Return [x, y] of the center of cell containing provided text 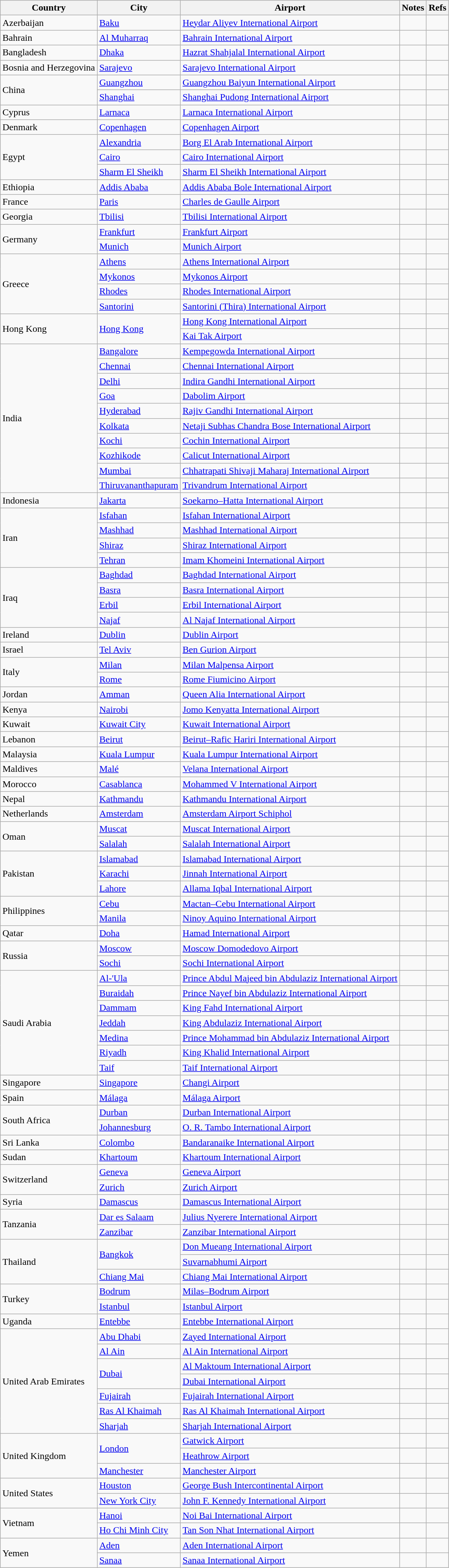
Mykonos [139, 276]
Islamabad International Airport [290, 859]
Julius Nyerere International Airport [290, 1217]
Muscat International Airport [290, 829]
Cochin International Airport [290, 441]
Aden International Airport [290, 1545]
Milan [139, 665]
Zayed International Airport [290, 1336]
Denmark [49, 127]
Colombo [139, 1142]
Cyprus [49, 112]
Copenhagen Airport [290, 127]
Guangzhou Baiyun International Airport [290, 82]
Moscow [139, 948]
George Bush Intercontinental Airport [290, 1486]
Entebbe [139, 1321]
Hazrat Shahjalal International Airport [290, 53]
Uganda [49, 1321]
Kochi [139, 441]
Saudi Arabia [49, 1023]
Don Mueang International Airport [290, 1247]
Amsterdam Airport Schiphol [290, 814]
Salalah International Airport [290, 844]
Kuwait City [139, 724]
Isfahan International Airport [290, 515]
Rome Fiumicino Airport [290, 680]
Suvarnabhumi Airport [290, 1262]
Dublin [139, 635]
Ninoy Aquino International Airport [290, 919]
Jakarta [139, 500]
Istanbul Airport [290, 1306]
France [49, 202]
City [139, 8]
Dhaka [139, 53]
Trivandrum International Airport [290, 486]
Isfahan [139, 515]
Athens [139, 262]
Muscat [139, 829]
Kuala Lumpur [139, 754]
Cebu [139, 903]
Jinnah International Airport [290, 873]
Queen Alia International Airport [290, 695]
Sarajevo International Airport [290, 67]
Casablanca [139, 784]
Switzerland [49, 1180]
Khartoum [139, 1157]
Manila [139, 919]
Spain [49, 1097]
Moscow Domodedovo Airport [290, 948]
Ben Gurion Airport [290, 649]
Kenya [49, 709]
Copenhagen [139, 127]
Sharm El Sheikh International Airport [290, 172]
Bandaranaike International Airport [290, 1142]
Milan Malpensa Airport [290, 665]
New York City [139, 1501]
Baghdad [139, 575]
Mashhad [139, 530]
Kuala Lumpur International Airport [290, 754]
King Fahd International Airport [290, 1008]
Erbil International Airport [290, 605]
Málaga [139, 1097]
Vietnam [49, 1523]
Amman [139, 695]
Al Ain [139, 1351]
Israel [49, 649]
Velana International Airport [290, 769]
Tan Son Nhat International Airport [290, 1530]
Tbilisi International Airport [290, 217]
Morocco [49, 784]
India [49, 418]
Ras Al Khaimah International Airport [290, 1411]
Greece [49, 284]
Geneva [139, 1172]
Rhodes [139, 291]
Ho Chi Minh City [139, 1530]
Russia [49, 956]
Nairobi [139, 709]
Syria [49, 1202]
Manchester [139, 1471]
Kai Tak Airport [290, 336]
Manchester Airport [290, 1471]
Malaysia [49, 754]
Taif [139, 1068]
Mykonos Airport [290, 276]
Refs [437, 8]
Riyadh [139, 1053]
Dubai International Airport [290, 1381]
Hanoi [139, 1515]
Italy [49, 672]
Paris [139, 202]
Bodrum [139, 1292]
Baku [139, 23]
Fujairah [139, 1396]
Sanaa [139, 1560]
Tehran [139, 560]
Heydar Aliyev International Airport [290, 23]
O. R. Tambo International Airport [290, 1127]
Oman [49, 836]
Ireland [49, 635]
United Arab Emirates [49, 1381]
Yemen [49, 1553]
John F. Kennedy International Airport [290, 1501]
Johannesburg [139, 1127]
Málaga Airport [290, 1097]
Kolkata [139, 426]
Malé [139, 769]
Indira Gandhi International Airport [290, 381]
Sarajevo [139, 67]
Durban [139, 1112]
Delhi [139, 381]
Sochi International Airport [290, 963]
Salalah [139, 844]
Chennai [139, 366]
Jeddah [139, 1023]
Indonesia [49, 500]
Fujairah International Airport [290, 1396]
Prince Mohammad bin Abdulaziz International Airport [290, 1038]
Tbilisi [139, 217]
Addis Ababa [139, 187]
Shiraz International Airport [290, 545]
Pakistan [49, 873]
Milas–Bodrum Airport [290, 1292]
Sri Lanka [49, 1142]
Najaf [139, 620]
Beirut [139, 739]
Shanghai [139, 97]
Ras Al Khaimah [139, 1411]
Nepal [49, 799]
Tel Aviv [139, 649]
Santorini (Thira) International Airport [290, 306]
United States [49, 1493]
Al Ain International Airport [290, 1351]
Ethiopia [49, 187]
Larnaca International Airport [290, 112]
Shiraz [139, 545]
Azerbaijan [49, 23]
Zanzibar International Airport [290, 1232]
Frankfurt [139, 232]
Aden [139, 1545]
Mohammed V International Airport [290, 784]
Buraidah [139, 993]
Qatar [49, 933]
King Khalid International Airport [290, 1053]
Sanaa International Airport [290, 1560]
Dubai [139, 1373]
Airport [290, 8]
Sharjah International Airport [290, 1426]
Hong Kong International Airport [290, 321]
Al-'Ula [139, 978]
Mactan–Cebu International Airport [290, 903]
Doha [139, 933]
Imam Khomeini International Airport [290, 560]
Dar es Salaam [139, 1217]
Guangzhou [139, 82]
Houston [139, 1486]
Notes [413, 8]
Islamabad [139, 859]
Netherlands [49, 814]
Munich [139, 247]
Al Najaf International Airport [290, 620]
Zurich [139, 1187]
Bangkok [139, 1254]
Bahrain International Airport [290, 38]
Gatwick Airport [290, 1441]
Kempegowda International Airport [290, 351]
Sudan [49, 1157]
Beirut–Rafic Hariri International Airport [290, 739]
Zanzibar [139, 1232]
Kozhikode [139, 456]
Iran [49, 538]
Prince Abdul Majeed bin Abdulaziz International Airport [290, 978]
Bangladesh [49, 53]
Damascus International Airport [290, 1202]
Changi Airport [290, 1082]
Frankfurt Airport [290, 232]
Athens International Airport [290, 262]
Karachi [139, 873]
Iraq [49, 597]
Dublin Airport [290, 635]
Khartoum International Airport [290, 1157]
South Africa [49, 1120]
Geneva Airport [290, 1172]
Tanzania [49, 1224]
Basra [139, 590]
Erbil [139, 605]
Goa [139, 396]
Sochi [139, 963]
Hyderabad [139, 411]
Germany [49, 239]
Borg El Arab International Airport [290, 142]
Kathmandu International Airport [290, 799]
London [139, 1448]
Jomo Kenyatta International Airport [290, 709]
Bangalore [139, 351]
Country [49, 8]
Durban International Airport [290, 1112]
Egypt [49, 157]
Netaji Subhas Chandra Bose International Airport [290, 426]
Addis Ababa Bole International Airport [290, 187]
Turkey [49, 1299]
Cairo [139, 157]
Chiang Mai [139, 1277]
Bahrain [49, 38]
Charles de Gaulle Airport [290, 202]
Heathrow Airport [290, 1456]
Sharm El Sheikh [139, 172]
Jordan [49, 695]
Thailand [49, 1262]
Abu Dhabi [139, 1336]
Thiruvananthapuram [139, 486]
Dabolim Airport [290, 396]
Dammam [139, 1008]
Calicut International Airport [290, 456]
Baghdad International Airport [290, 575]
Chennai International Airport [290, 366]
Cairo International Airport [290, 157]
Kuwait [49, 724]
Lebanon [49, 739]
Noi Bai International Airport [290, 1515]
Philippines [49, 911]
Soekarno–Hatta International Airport [290, 500]
Al Maktoum International Airport [290, 1366]
Prince Nayef bin Abdulaziz International Airport [290, 993]
Istanbul [139, 1306]
Rajiv Gandhi International Airport [290, 411]
Damascus [139, 1202]
Maldives [49, 769]
Hamad International Airport [290, 933]
Chiang Mai International Airport [290, 1277]
Allama Iqbal International Airport [290, 888]
Basra International Airport [290, 590]
Chhatrapati Shivaji Maharaj International Airport [290, 471]
Rhodes International Airport [290, 291]
Alexandria [139, 142]
Zurich Airport [290, 1187]
Sharjah [139, 1426]
Entebbe International Airport [290, 1321]
Larnaca [139, 112]
Medina [139, 1038]
Santorini [139, 306]
Georgia [49, 217]
Munich Airport [290, 247]
Mashhad International Airport [290, 530]
United Kingdom [49, 1456]
Taif International Airport [290, 1068]
Al Muharraq [139, 38]
Kathmandu [139, 799]
Lahore [139, 888]
Bosnia and Herzegovina [49, 67]
Amsterdam [139, 814]
King Abdulaziz International Airport [290, 1023]
China [49, 90]
Rome [139, 680]
Shanghai Pudong International Airport [290, 97]
Kuwait International Airport [290, 724]
Mumbai [139, 471]
